For the text-containing cell, return its midpoint in (X, Y) coordinate format. 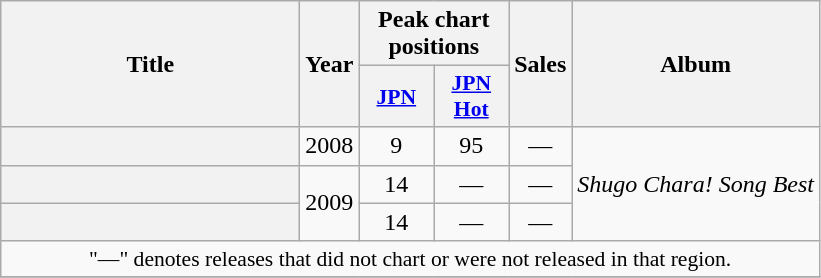
Title (150, 64)
Year (330, 64)
9 (396, 146)
2008 (330, 146)
Peak chart positions (434, 34)
2009 (330, 203)
95 (472, 146)
Album (696, 64)
JPN (396, 96)
Shugo Chara! Song Best (696, 184)
JPNHot (472, 96)
"—" denotes releases that did not chart or were not released in that region. (410, 259)
Sales (540, 64)
